Identify which cell holds the provided text, then report its (X, Y) central coordinate. 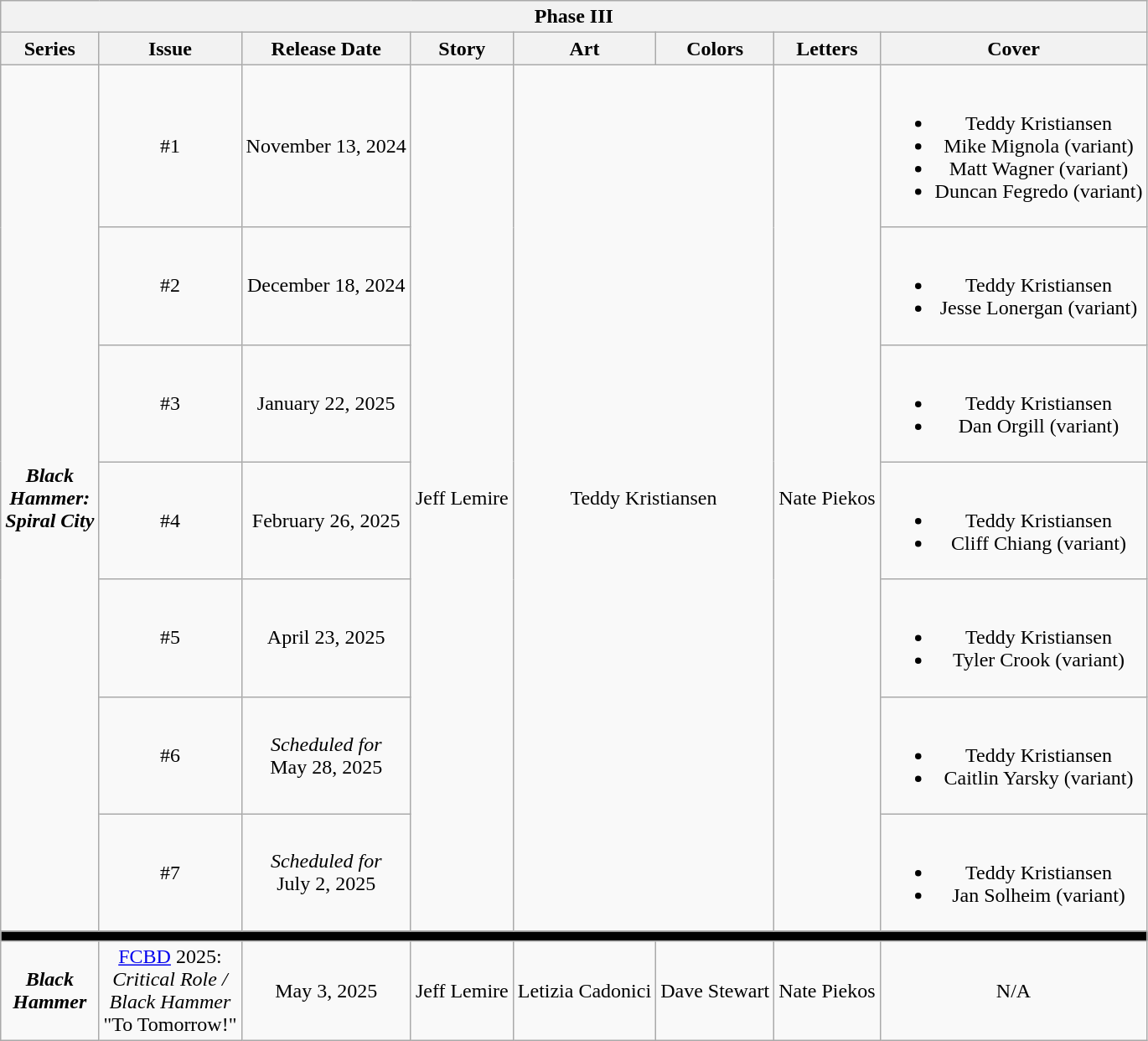
January 22, 2025 (326, 403)
#1 (170, 146)
N/A (1014, 991)
Cover (1014, 49)
April 23, 2025 (326, 638)
Story (462, 49)
February 26, 2025 (326, 520)
#3 (170, 403)
Teddy KristiansenJan Solheim (variant) (1014, 873)
May 3, 2025 (326, 991)
Teddy KristiansenTyler Crook (variant) (1014, 638)
Letizia Cadonici (584, 991)
Art (584, 49)
Teddy KristiansenDan Orgill (variant) (1014, 403)
Teddy KristiansenCaitlin Yarsky (variant) (1014, 755)
Release Date (326, 49)
FCBD 2025:Critical Role /Black Hammer"To Tomorrow!" (170, 991)
#2 (170, 286)
Teddy KristiansenMike Mignola (variant)Matt Wagner (variant)Duncan Fegredo (variant) (1014, 146)
Dave Stewart (716, 991)
Issue (170, 49)
Letters (827, 49)
Teddy KristiansenJesse Lonergan (variant) (1014, 286)
BlackHammer (50, 991)
Series (50, 49)
Phase III (574, 17)
Teddy Kristiansen (644, 498)
Scheduled forMay 28, 2025 (326, 755)
Scheduled forJuly 2, 2025 (326, 873)
Teddy KristiansenCliff Chiang (variant) (1014, 520)
#6 (170, 755)
Colors (716, 49)
BlackHammer:Spiral City (50, 498)
#5 (170, 638)
#4 (170, 520)
November 13, 2024 (326, 146)
#7 (170, 873)
December 18, 2024 (326, 286)
